Return the (X, Y) coordinate for the center point of the cell that contains the specified text.  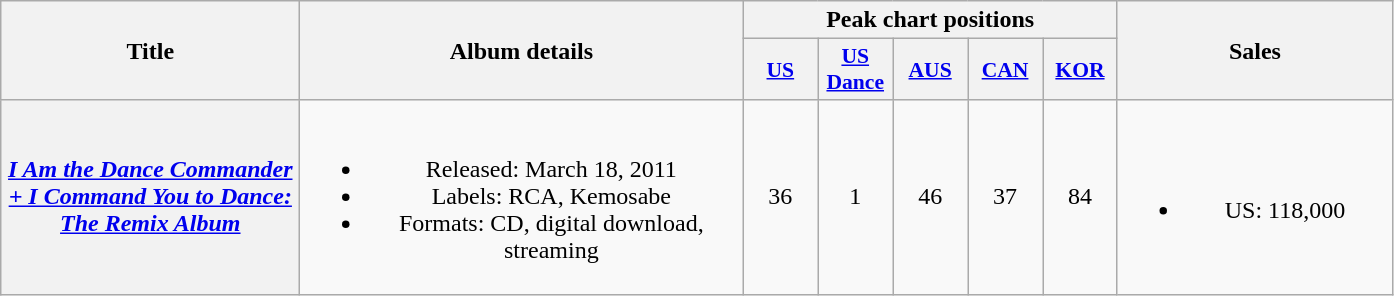
US (780, 70)
Sales (1254, 50)
US: 118,000 (1254, 197)
I Am the Dance Commander + I Command You to Dance: The Remix Album (150, 197)
KOR (1080, 70)
Released: March 18, 2011Labels: RCA, KemosabeFormats: CD, digital download, streaming (522, 197)
1 (856, 197)
46 (930, 197)
USDance (856, 70)
36 (780, 197)
Peak chart positions (930, 20)
37 (1006, 197)
84 (1080, 197)
CAN (1006, 70)
AUS (930, 70)
Title (150, 50)
Album details (522, 50)
